Detect which cell encompasses the target text, then output its [x, y] center coordinate. 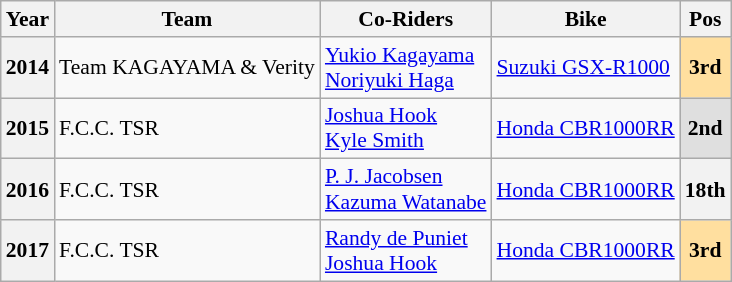
18th [706, 190]
Bike [586, 19]
Team [187, 19]
2017 [28, 250]
2016 [28, 190]
Randy de Puniet Joshua Hook [406, 250]
2014 [28, 68]
Yukio Kagayama Noriyuki Haga [406, 68]
Team KAGAYAMA & Verity [187, 68]
Suzuki GSX-R1000 [586, 68]
Year [28, 19]
Pos [706, 19]
2nd [706, 128]
2015 [28, 128]
P. J. Jacobsen Kazuma Watanabe [406, 190]
Co-Riders [406, 19]
Joshua Hook Kyle Smith [406, 128]
